Extract the (x, y) coordinate from the center of the cell holding the provided text.  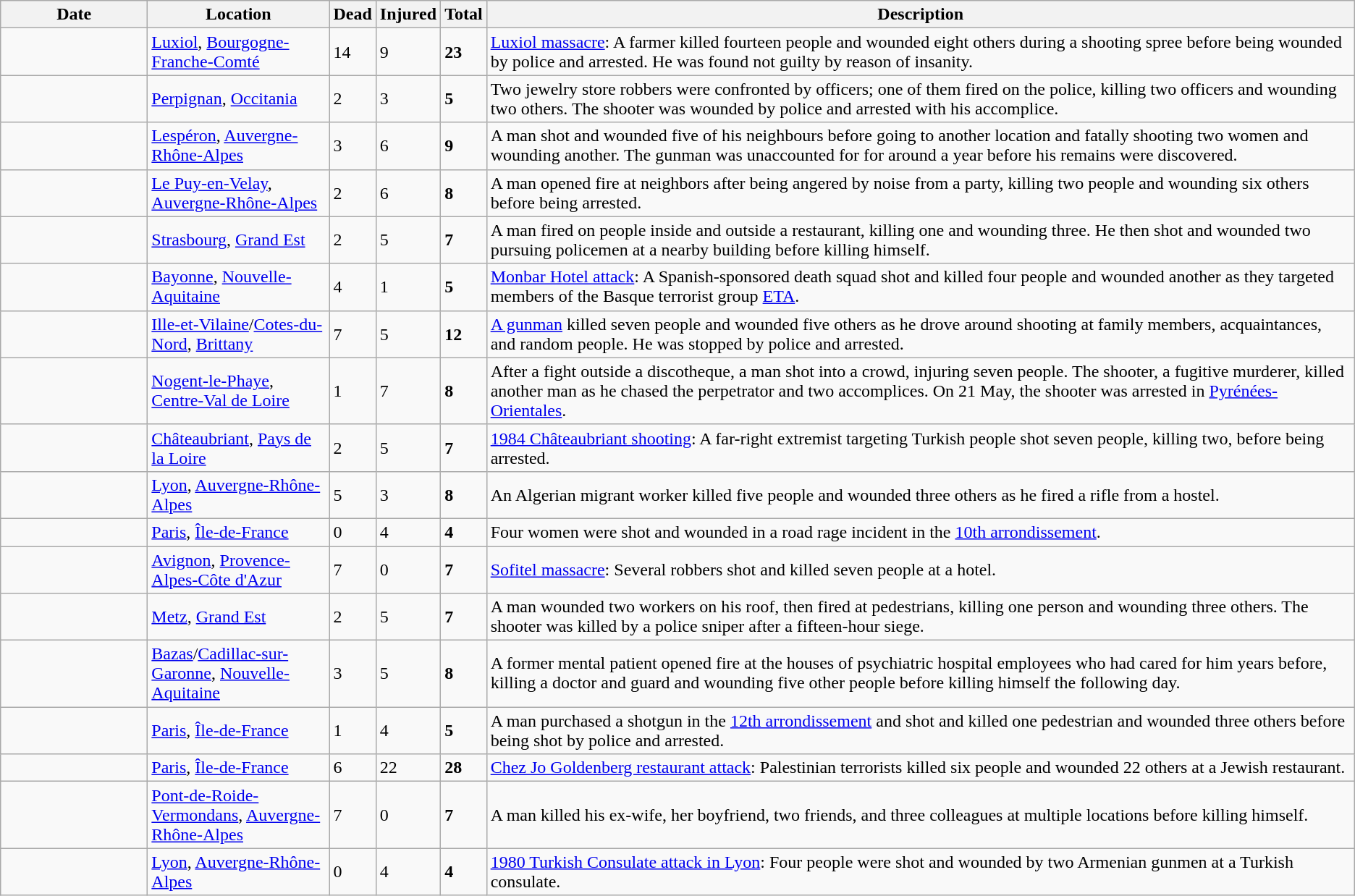
Four women were shot and wounded in a road rage incident in the 10th arrondissement. (921, 532)
1980 Turkish Consulate attack in Lyon: Four people were shot and wounded by two Armenian gunmen at a Turkish consulate. (921, 871)
Strasbourg, Grand Est (239, 240)
14 (353, 52)
Pont-de-Roide-Vermondans, Auvergne-Rhône-Alpes (239, 815)
A man killed his ex-wife, her boyfriend, two friends, and three colleagues at multiple locations before killing himself. (921, 815)
A man opened fire at neighbors after being angered by noise from a party, killing two people and wounding six others before being arrested. (921, 193)
Luxiol, Bourgogne-Franche-Comté (239, 52)
Le Puy-en-Velay, Auvergne-Rhône-Alpes (239, 193)
Chez Jo Goldenberg restaurant attack: Palestinian terrorists killed six people and wounded 22 others at a Jewish restaurant. (921, 768)
Metz, Grand Est (239, 617)
22 (408, 768)
Date (74, 14)
Avignon, Provence-Alpes-Côte d'Azur (239, 569)
Bazas/Cadillac-sur-Garonne, Nouvelle-Aquitaine (239, 674)
Ille-et-Vilaine/Cotes-du-Nord, Brittany (239, 334)
Dead (353, 14)
Total (464, 14)
1984 Châteaubriant shooting: A far-right extremist targeting Turkish people shot seven people, killing two, before being arrested. (921, 447)
Injured (408, 14)
12 (464, 334)
An Algerian migrant worker killed five people and wounded three others as he fired a rifle from a hostel. (921, 495)
Nogent-le-Phaye, Centre-Val de Loire (239, 391)
Location (239, 14)
Châteaubriant, Pays de la Loire (239, 447)
28 (464, 768)
Lespéron, Auvergne-Rhône-Alpes (239, 146)
23 (464, 52)
Bayonne, Nouvelle-Aquitaine (239, 287)
Description (921, 14)
Perpignan, Occitania (239, 98)
Sofitel massacre: Several robbers shot and killed seven people at a hotel. (921, 569)
